Capture the cell that displays the provided text and extract its (X, Y) central coordinate. 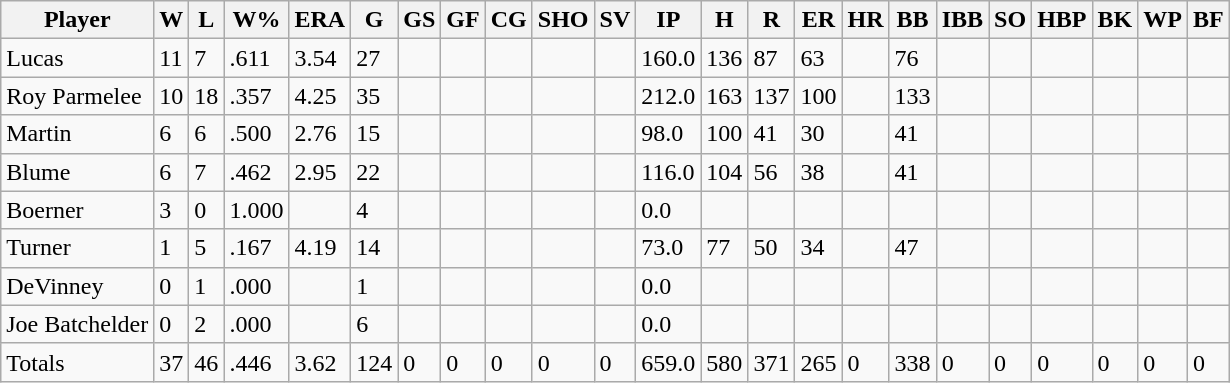
137 (772, 96)
56 (772, 172)
.611 (256, 58)
.357 (256, 96)
Lucas (78, 58)
BB (912, 20)
15 (374, 134)
4.25 (320, 96)
IP (668, 20)
35 (374, 96)
BK (1115, 20)
3 (172, 210)
Player (78, 20)
BF (1209, 20)
116.0 (668, 172)
37 (172, 362)
73.0 (668, 248)
IBB (962, 20)
2.76 (320, 134)
1.000 (256, 210)
27 (374, 58)
ER (818, 20)
133 (912, 96)
160.0 (668, 58)
SV (615, 20)
.167 (256, 248)
Joe Batchelder (78, 324)
DeVinney (78, 286)
38 (818, 172)
WP (1163, 20)
GF (463, 20)
87 (772, 58)
2.95 (320, 172)
212.0 (668, 96)
659.0 (668, 362)
R (772, 20)
76 (912, 58)
14 (374, 248)
W% (256, 20)
265 (818, 362)
.446 (256, 362)
4.19 (320, 248)
4 (374, 210)
10 (172, 96)
HR (866, 20)
46 (206, 362)
W (172, 20)
22 (374, 172)
18 (206, 96)
Totals (78, 362)
98.0 (668, 134)
3.62 (320, 362)
77 (724, 248)
34 (818, 248)
Turner (78, 248)
.500 (256, 134)
H (724, 20)
124 (374, 362)
GS (420, 20)
136 (724, 58)
G (374, 20)
2 (206, 324)
11 (172, 58)
Boerner (78, 210)
163 (724, 96)
104 (724, 172)
338 (912, 362)
HBP (1062, 20)
50 (772, 248)
63 (818, 58)
Martin (78, 134)
.462 (256, 172)
L (206, 20)
3.54 (320, 58)
Roy Parmelee (78, 96)
47 (912, 248)
ERA (320, 20)
SO (1010, 20)
580 (724, 362)
SHO (563, 20)
Blume (78, 172)
30 (818, 134)
5 (206, 248)
371 (772, 362)
CG (508, 20)
